Return (x, y) of the center of cell containing provided text 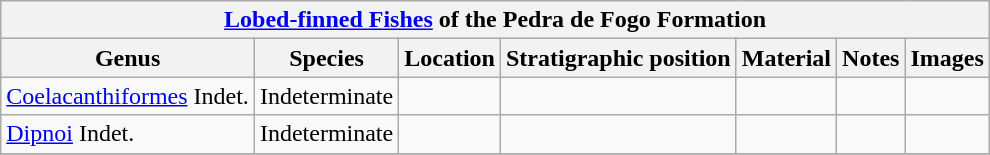
Location (450, 58)
Stratigraphic position (618, 58)
Dipnoi Indet. (128, 134)
Material (786, 58)
Genus (128, 58)
Notes (871, 58)
Lobed-finned Fishes of the Pedra de Fogo Formation (496, 20)
Coelacanthiformes Indet. (128, 96)
Images (947, 58)
Species (326, 58)
